Identify which cell holds the provided text, then report its [x, y] central coordinate. 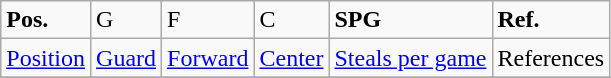
Ref. [551, 20]
References [551, 58]
SPG [410, 20]
Forward [208, 58]
C [292, 20]
Steals per game [410, 58]
Position [46, 58]
F [208, 20]
Guard [126, 58]
Center [292, 58]
Pos. [46, 20]
G [126, 20]
